Capture the cell that displays the provided text and extract its (X, Y) central coordinate. 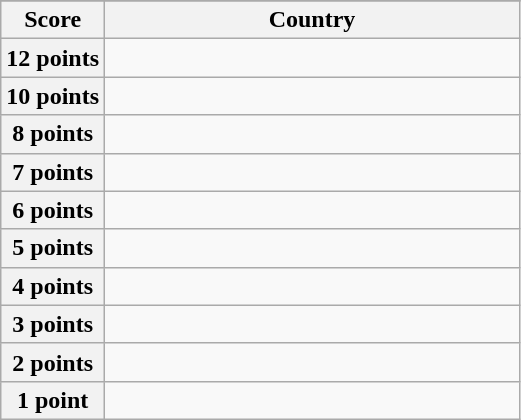
4 points (53, 286)
1 point (53, 400)
2 points (53, 362)
7 points (53, 172)
Country (312, 20)
10 points (53, 96)
6 points (53, 210)
Score (53, 20)
5 points (53, 248)
12 points (53, 58)
3 points (53, 324)
8 points (53, 134)
